Search for the cell housing the specified text and yield its (X, Y) center coordinate. 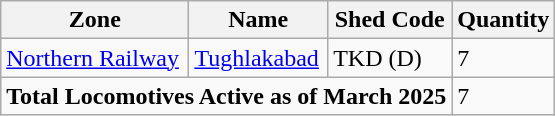
Quantity (504, 20)
Total Locomotives Active as of March 2025 (226, 96)
Shed Code (390, 20)
TKD (D) (390, 58)
Name (258, 20)
Northern Railway (95, 58)
Zone (95, 20)
Tughlakabad (258, 58)
